For the text-containing cell, return its midpoint in (x, y) coordinate format. 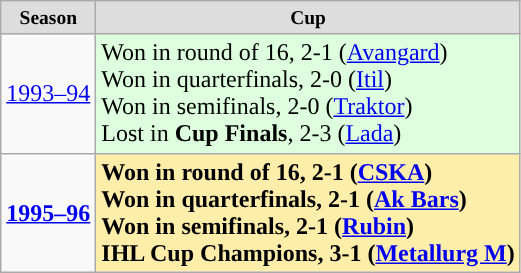
1993–94 (48, 94)
1995–96 (48, 212)
Season (48, 18)
Cup (308, 18)
Won in round of 16, 2-1 (CSKA) Won in quarterfinals, 2-1 (Ak Bars) Won in semifinals, 2-1 (Rubin) IHL Cup Champions, 3-1 (Metallurg M) (308, 212)
Won in round of 16, 2-1 (Avangard) Won in quarterfinals, 2-0 (Itil) Won in semifinals, 2-0 (Traktor) Lost in Cup Finals, 2-3 (Lada) (308, 94)
